Find where the given text appears and provide that cell's center as (x, y) coordinate. 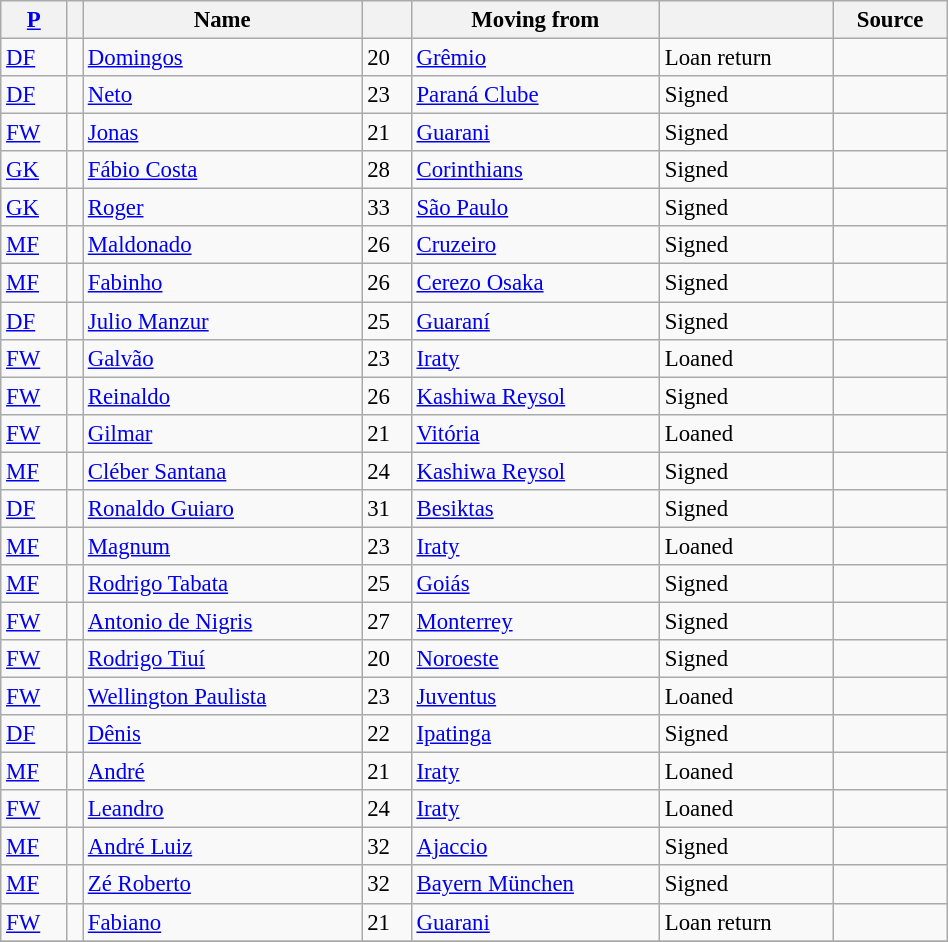
Ronaldo Guiaro (222, 509)
Cruzeiro (535, 245)
Wellington Paulista (222, 697)
Goiás (535, 584)
Fabiano (222, 922)
22 (386, 734)
P (34, 20)
Maldonado (222, 245)
Source (890, 20)
Corinthians (535, 170)
Grêmio (535, 58)
Antonio de Nigris (222, 621)
Rodrigo Tiuí (222, 659)
Zé Roberto (222, 885)
33 (386, 208)
Jonas (222, 133)
Magnum (222, 546)
Roger (222, 208)
Moving from (535, 20)
Name (222, 20)
Fábio Costa (222, 170)
Gilmar (222, 433)
27 (386, 621)
André Luiz (222, 847)
28 (386, 170)
Noroeste (535, 659)
Paraná Clube (535, 95)
São Paulo (535, 208)
Cerezo Osaka (535, 283)
Monterrey (535, 621)
André (222, 772)
Ipatinga (535, 734)
Julio Manzur (222, 321)
Dênis (222, 734)
Cléber Santana (222, 471)
Ajaccio (535, 847)
Besiktas (535, 509)
Juventus (535, 697)
Fabinho (222, 283)
Domingos (222, 58)
Bayern München (535, 885)
Guaraní (535, 321)
Rodrigo Tabata (222, 584)
Neto (222, 95)
31 (386, 509)
Galvão (222, 358)
Reinaldo (222, 396)
Leandro (222, 809)
Vitória (535, 433)
